Detect which cell encompasses the target text, then output its (X, Y) center coordinate. 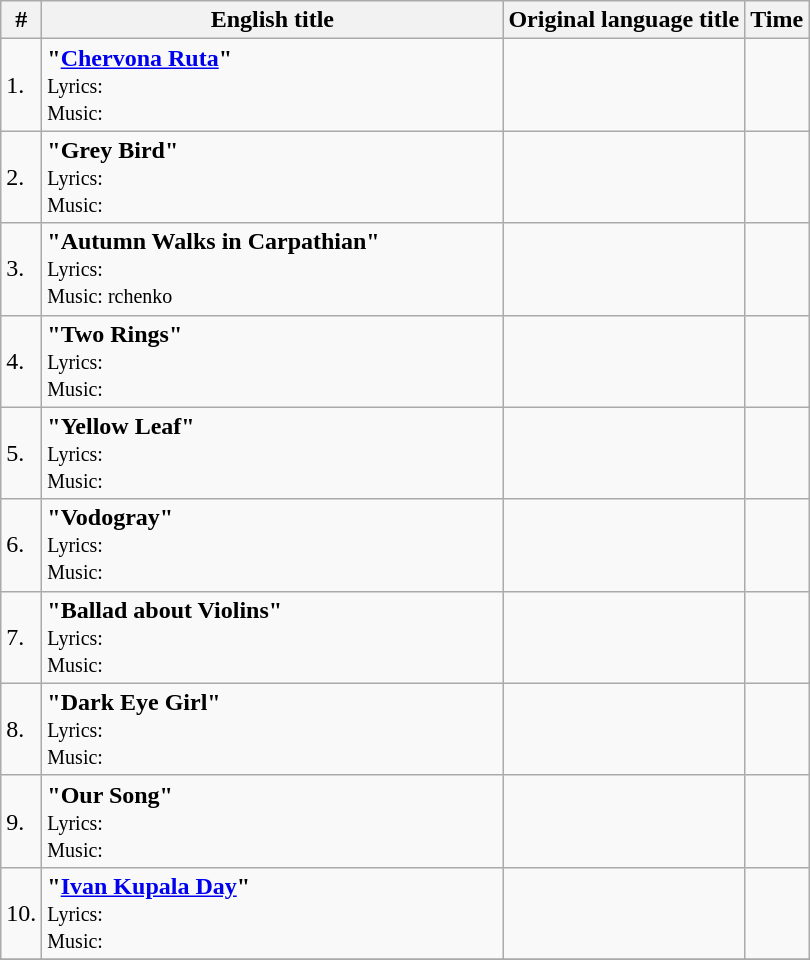
"Vodogray"Lyrics: Music: (272, 545)
English title (272, 20)
9. (22, 821)
2. (22, 177)
"Dark Eye Girl"Lyrics: Music: (272, 729)
"Two Rings"Lyrics: Music: (272, 361)
7. (22, 637)
# (22, 20)
6. (22, 545)
Original language title (624, 20)
4. (22, 361)
"Grey Bird"Lyrics: Music: (272, 177)
"Our Song"Lyrics: Music: (272, 821)
1. (22, 85)
"Yellow Leaf"Lyrics:Music: (272, 453)
5. (22, 453)
"Autumn Walks in Carpathian"Lyrics: Music: rchenko (272, 269)
10. (22, 913)
"Ballad about Violins"Lyrics: Music: (272, 637)
8. (22, 729)
3. (22, 269)
"Ivan Kupala Day"Lyrics: Music: (272, 913)
Time (777, 20)
"Chervona Ruta"Lyrics: Music: (272, 85)
